Identify which cell holds the provided text, then report its [X, Y] central coordinate. 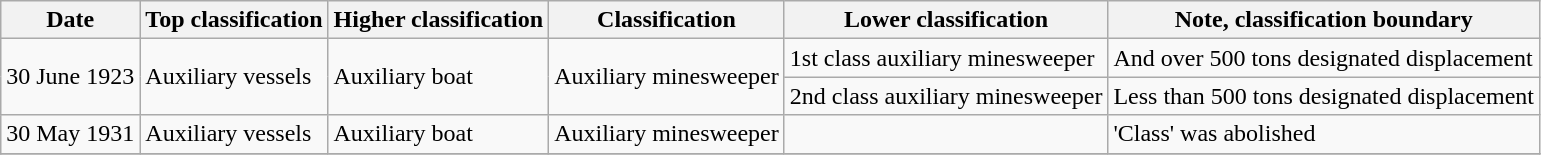
Date [70, 20]
Top classification [234, 20]
30 May 1931 [70, 134]
Lower classification [946, 20]
Note, classification boundary [1324, 20]
'Class' was abolished [1324, 134]
Higher classification [438, 20]
1st class auxiliary minesweeper [946, 58]
30 June 1923 [70, 77]
Less than 500 tons designated displacement [1324, 96]
2nd class auxiliary minesweeper [946, 96]
Classification [667, 20]
And over 500 tons designated displacement [1324, 58]
